Output the (X, Y) coordinate of the center of the cell containing the given text.  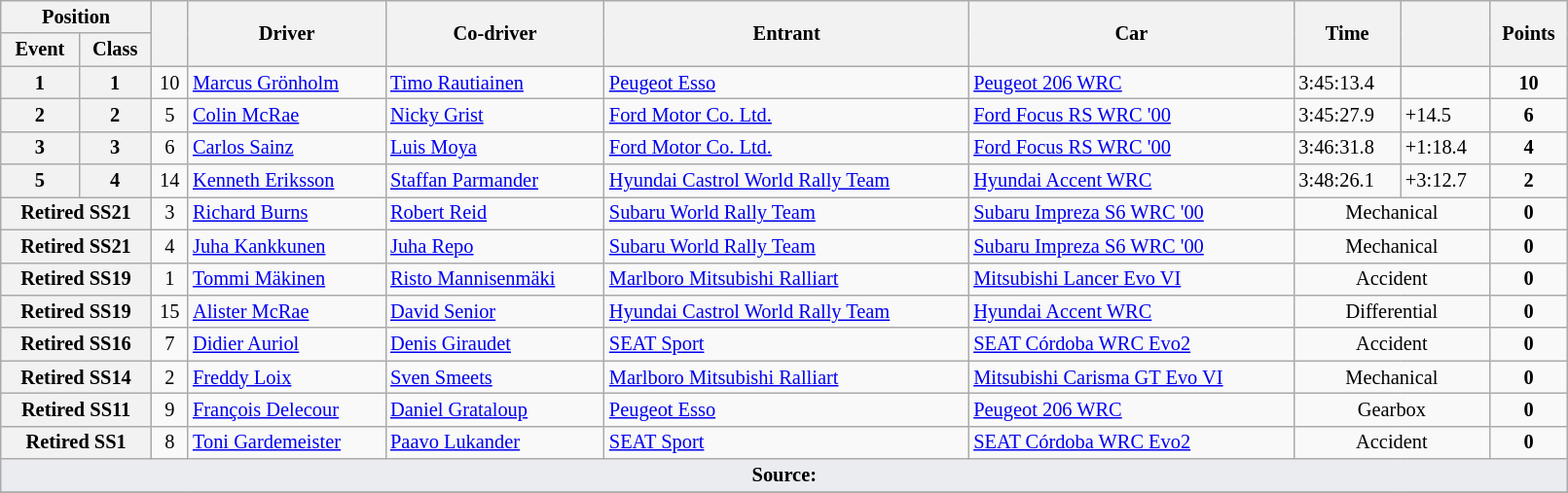
Freddy Loix (286, 377)
Entrant (786, 33)
7 (169, 344)
Class (115, 50)
Juha Repo (494, 246)
Colin McRae (286, 115)
Differential (1392, 311)
Mitsubishi Lancer Evo VI (1131, 279)
David Senior (494, 311)
Retired SS14 (76, 377)
Position (76, 17)
Car (1131, 33)
Daniel Grataloup (494, 409)
Timo Rautiainen (494, 83)
Retired SS11 (76, 409)
15 (169, 311)
Didier Auriol (286, 344)
Retired SS16 (76, 344)
Luis Moya (494, 148)
Mitsubishi Carisma GT Evo VI (1131, 377)
3:45:13.4 (1347, 83)
Marcus Grönholm (286, 83)
Event (40, 50)
9 (169, 409)
Retired SS1 (76, 442)
Source: (784, 475)
Co-driver (494, 33)
Carlos Sainz (286, 148)
+3:12.7 (1444, 181)
14 (169, 181)
Sven Smeets (494, 377)
3:46:31.8 (1347, 148)
3:45:27.9 (1347, 115)
Denis Giraudet (494, 344)
Risto Mannisenmäki (494, 279)
+1:18.4 (1444, 148)
Toni Gardemeister (286, 442)
Staffan Parmander (494, 181)
8 (169, 442)
Time (1347, 33)
Richard Burns (286, 213)
+14.5 (1444, 115)
Kenneth Eriksson (286, 181)
Paavo Lukander (494, 442)
Juha Kankkunen (286, 246)
Nicky Grist (494, 115)
François Delecour (286, 409)
Robert Reid (494, 213)
Alister McRae (286, 311)
Driver (286, 33)
3:48:26.1 (1347, 181)
Tommi Mäkinen (286, 279)
Gearbox (1392, 409)
Points (1528, 33)
